Locate the cell with the specified text and output its [x, y] center coordinate. 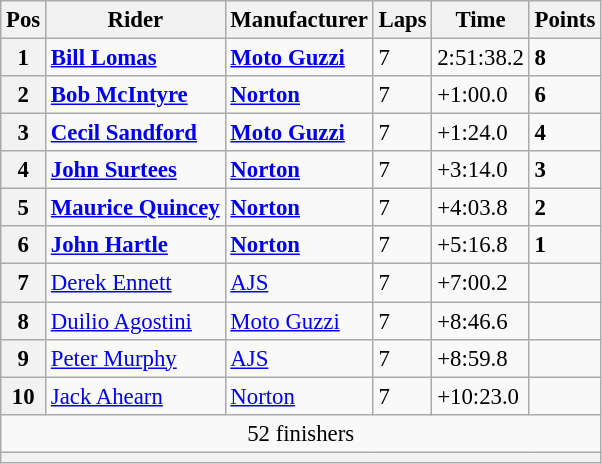
Jack Ahearn [136, 396]
+8:46.6 [480, 321]
2:51:38.2 [480, 58]
Bill Lomas [136, 58]
Rider [136, 20]
+8:59.8 [480, 358]
Manufacturer [299, 20]
Points [564, 20]
+4:03.8 [480, 208]
Laps [402, 20]
9 [24, 358]
+1:00.0 [480, 95]
John Hartle [136, 245]
+7:00.2 [480, 283]
Pos [24, 20]
Bob McIntyre [136, 95]
Maurice Quincey [136, 208]
10 [24, 396]
Derek Ennett [136, 283]
+3:14.0 [480, 170]
5 [24, 208]
+10:23.0 [480, 396]
Peter Murphy [136, 358]
+1:24.0 [480, 133]
52 finishers [301, 433]
Cecil Sandford [136, 133]
Time [480, 20]
+5:16.8 [480, 245]
Duilio Agostini [136, 321]
John Surtees [136, 170]
